Locate the cell with the specified text and output its [x, y] center coordinate. 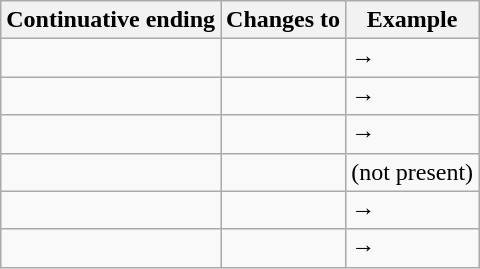
Example [412, 20]
Continuative ending [111, 20]
Changes to [284, 20]
(not present) [412, 172]
